Output the [x, y] coordinate of the center of the cell containing the given text.  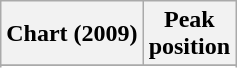
Peak position [189, 34]
Chart (2009) [72, 34]
